For the text-containing cell, return its midpoint in [X, Y] coordinate format. 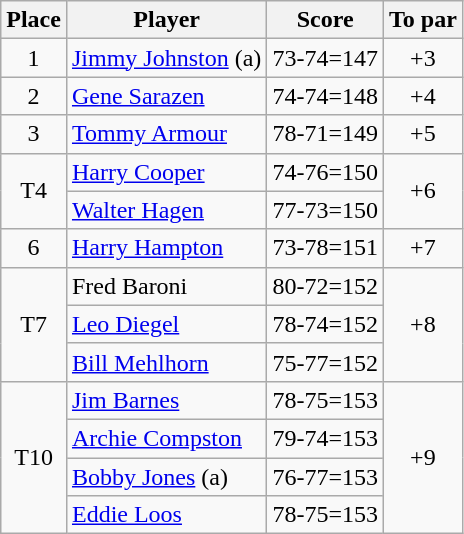
+8 [422, 324]
Eddie Loos [166, 515]
78-74=152 [326, 324]
73-74=147 [326, 58]
Jim Barnes [166, 400]
Score [326, 20]
79-74=153 [326, 438]
Walter Hagen [166, 210]
Archie Compston [166, 438]
Fred Baroni [166, 286]
Gene Sarazen [166, 96]
76-77=153 [326, 477]
2 [34, 96]
T4 [34, 191]
1 [34, 58]
+5 [422, 134]
Harry Hampton [166, 248]
80-72=152 [326, 286]
+3 [422, 58]
To par [422, 20]
+7 [422, 248]
T10 [34, 457]
3 [34, 134]
74-74=148 [326, 96]
6 [34, 248]
Bill Mehlhorn [166, 362]
Leo Diegel [166, 324]
73-78=151 [326, 248]
Jimmy Johnston (a) [166, 58]
Tommy Armour [166, 134]
+4 [422, 96]
78-71=149 [326, 134]
Bobby Jones (a) [166, 477]
+6 [422, 191]
77-73=150 [326, 210]
74-76=150 [326, 172]
75-77=152 [326, 362]
Place [34, 20]
Harry Cooper [166, 172]
T7 [34, 324]
+9 [422, 457]
Player [166, 20]
